Capture the cell that displays the provided text and extract its (X, Y) central coordinate. 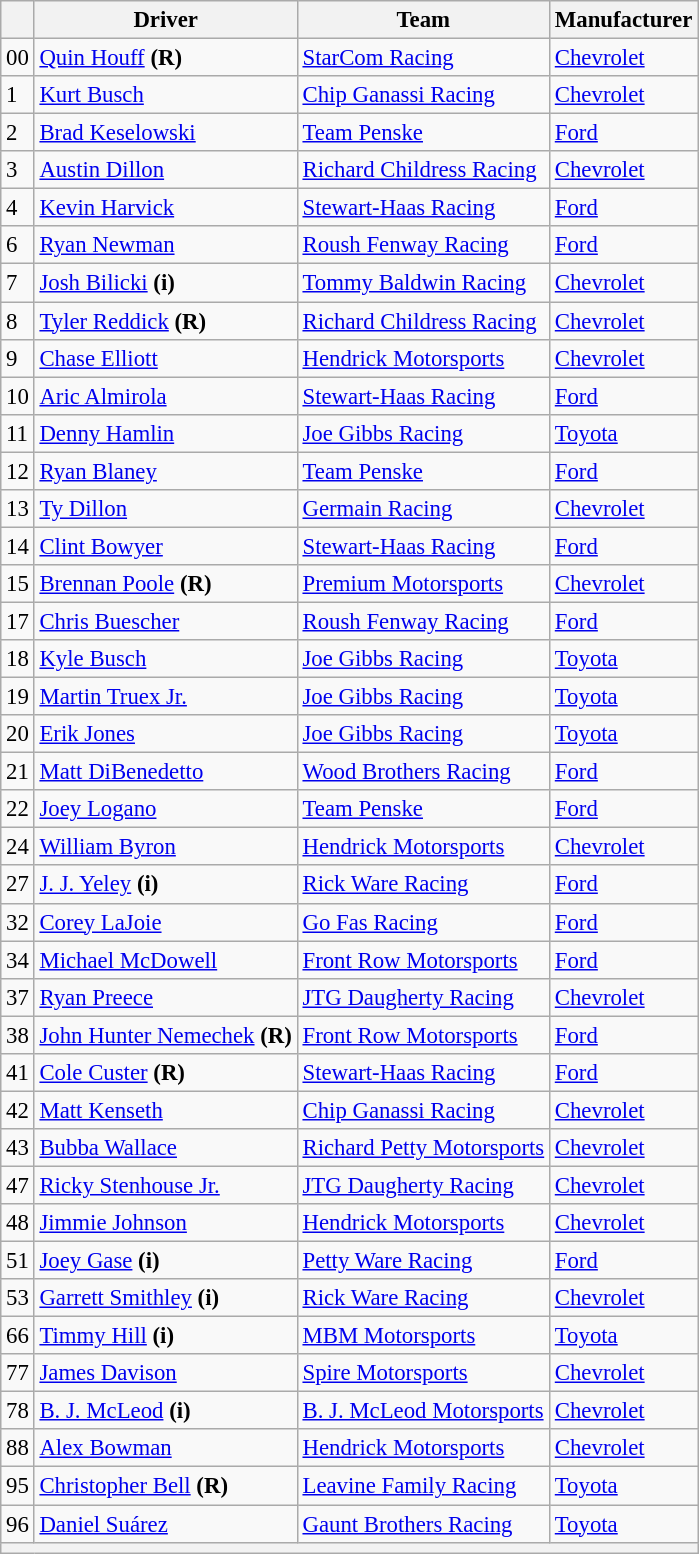
00 (18, 58)
Chris Buescher (166, 621)
StarCom Racing (423, 58)
Martin Truex Jr. (166, 697)
88 (18, 1449)
Alex Bowman (166, 1449)
32 (18, 922)
Corey LaJoie (166, 922)
Wood Brothers Racing (423, 772)
Premium Motorsports (423, 584)
Denny Hamlin (166, 433)
19 (18, 697)
Brennan Poole (R) (166, 584)
51 (18, 1261)
4 (18, 208)
B. J. McLeod Motorsports (423, 1411)
Team (423, 20)
Timmy Hill (i) (166, 1336)
1 (18, 95)
Ryan Preece (166, 997)
41 (18, 1073)
7 (18, 283)
Ryan Blaney (166, 471)
24 (18, 847)
13 (18, 509)
Clint Bowyer (166, 546)
2 (18, 133)
11 (18, 433)
Kurt Busch (166, 95)
Daniel Suárez (166, 1524)
6 (18, 245)
37 (18, 997)
96 (18, 1524)
14 (18, 546)
27 (18, 885)
47 (18, 1185)
Manufacturer (623, 20)
3 (18, 170)
66 (18, 1336)
12 (18, 471)
William Byron (166, 847)
22 (18, 809)
Leavine Family Racing (423, 1486)
Petty Ware Racing (423, 1261)
John Hunter Nemechek (R) (166, 1035)
Bubba Wallace (166, 1148)
78 (18, 1411)
Tommy Baldwin Racing (423, 283)
Kevin Harvick (166, 208)
Michael McDowell (166, 960)
Cole Custer (R) (166, 1073)
Ryan Newman (166, 245)
77 (18, 1373)
Spire Motorsports (423, 1373)
Richard Petty Motorsports (423, 1148)
B. J. McLeod (i) (166, 1411)
J. J. Yeley (i) (166, 885)
15 (18, 584)
Kyle Busch (166, 659)
Joey Logano (166, 809)
Matt Kenseth (166, 1110)
Tyler Reddick (R) (166, 321)
Go Fas Racing (423, 922)
38 (18, 1035)
20 (18, 734)
Germain Racing (423, 509)
18 (18, 659)
Josh Bilicki (i) (166, 283)
17 (18, 621)
Gaunt Brothers Racing (423, 1524)
Jimmie Johnson (166, 1223)
Matt DiBenedetto (166, 772)
Erik Jones (166, 734)
Chase Elliott (166, 358)
Ty Dillon (166, 509)
Austin Dillon (166, 170)
Aric Almirola (166, 396)
Christopher Bell (R) (166, 1486)
53 (18, 1298)
95 (18, 1486)
10 (18, 396)
42 (18, 1110)
Driver (166, 20)
9 (18, 358)
Ricky Stenhouse Jr. (166, 1185)
Garrett Smithley (i) (166, 1298)
Joey Gase (i) (166, 1261)
Quin Houff (R) (166, 58)
8 (18, 321)
21 (18, 772)
48 (18, 1223)
MBM Motorsports (423, 1336)
34 (18, 960)
43 (18, 1148)
James Davison (166, 1373)
Brad Keselowski (166, 133)
